From the cell containing the given text, extract its center point as (x, y) coordinate. 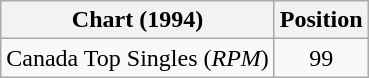
Position (321, 20)
Canada Top Singles (RPM) (138, 58)
Chart (1994) (138, 20)
99 (321, 58)
